Return the (X, Y) coordinate for the center point of the cell that contains the specified text.  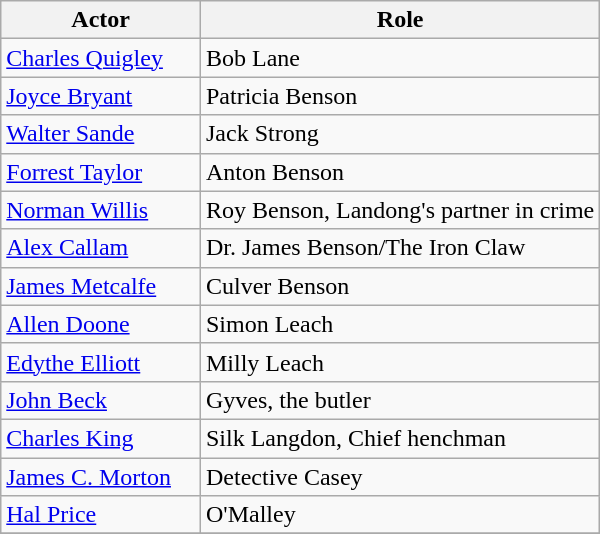
Actor (101, 20)
Silk Langdon, Chief henchman (400, 438)
Alex Callam (101, 248)
Allen Doone (101, 324)
James Metcalfe (101, 286)
Bob Lane (400, 58)
Culver Benson (400, 286)
John Beck (101, 400)
Edythe Elliott (101, 362)
James C. Morton (101, 477)
Roy Benson, Landong's partner in crime (400, 210)
Charles King (101, 438)
Charles Quigley (101, 58)
Hal Price (101, 515)
Walter Sande (101, 134)
Norman Willis (101, 210)
Dr. James Benson/The Iron Claw (400, 248)
Gyves, the butler (400, 400)
Joyce Bryant (101, 96)
Patricia Benson (400, 96)
Anton Benson (400, 172)
Role (400, 20)
O'Malley (400, 515)
Milly Leach (400, 362)
Forrest Taylor (101, 172)
Detective Casey (400, 477)
Jack Strong (400, 134)
Simon Leach (400, 324)
